Return (x, y) of the center of cell containing provided text 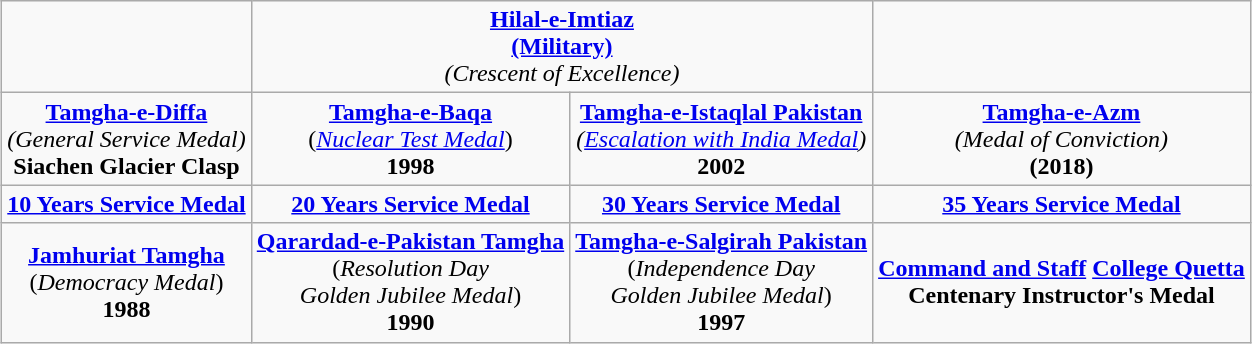
30 Years Service Medal (722, 204)
Tamgha-e-Baqa(Nuclear Test Medal)1998 (410, 139)
10 Years Service Medal (127, 204)
Tamgha-e-Diffa(General Service Medal)Siachen Glacier Clasp (127, 139)
Qarardad-e-Pakistan Tamgha(Resolution DayGolden Jubilee Medal)1990 (410, 282)
Tamgha-e-Azm(Medal of Conviction)(2018) (1062, 139)
20 Years Service Medal (410, 204)
35 Years Service Medal (1062, 204)
Tamgha-e-Istaqlal Pakistan(Escalation with India Medal)2002 (722, 139)
Tamgha-e-Salgirah Pakistan(Independence DayGolden Jubilee Medal)1997 (722, 282)
Command and Staff College QuettaCentenary Instructor's Medal (1062, 282)
Hilal-e-Imtiaz(Military)(Crescent of Excellence) (562, 47)
Jamhuriat Tamgha(Democracy Medal)1988 (127, 282)
